Identify which cell holds the provided text, then report its (X, Y) central coordinate. 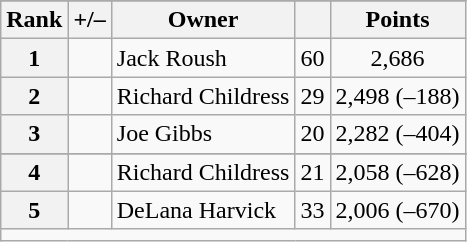
21 (312, 172)
2,498 (–188) (398, 96)
3 (34, 134)
33 (312, 210)
2,058 (–628) (398, 172)
29 (312, 96)
2,282 (–404) (398, 134)
5 (34, 210)
2,686 (398, 58)
Points (398, 20)
4 (34, 172)
DeLana Harvick (203, 210)
Joe Gibbs (203, 134)
20 (312, 134)
Owner (203, 20)
1 (34, 58)
Rank (34, 20)
Jack Roush (203, 58)
2,006 (–670) (398, 210)
+/– (90, 20)
2 (34, 96)
60 (312, 58)
